Pinpoint the cell where the given text exists, returning its (X, Y) midpoint coordinate. 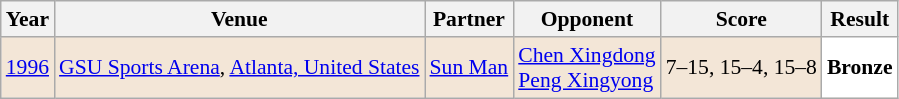
Year (28, 19)
7–15, 15–4, 15–8 (742, 68)
Venue (239, 19)
Score (742, 19)
Partner (470, 19)
GSU Sports Arena, Atlanta, United States (239, 68)
Chen Xingdong Peng Xingyong (586, 68)
Bronze (860, 68)
Result (860, 19)
Opponent (586, 19)
Sun Man (470, 68)
1996 (28, 68)
